Return (x, y) of the center of cell containing provided text 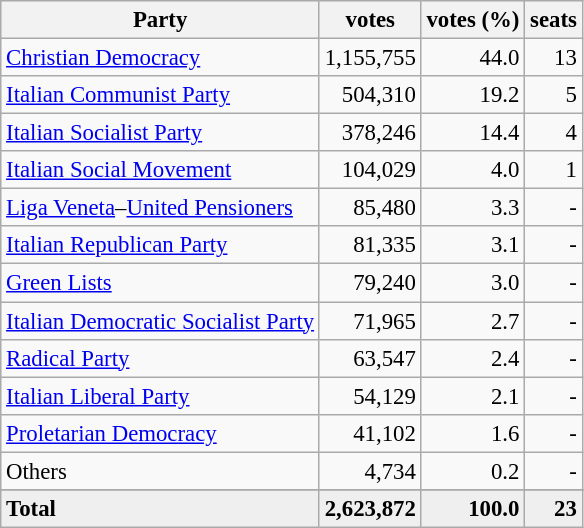
seats (554, 20)
23 (554, 509)
Italian Republican Party (160, 245)
13 (554, 58)
1.6 (473, 433)
104,029 (370, 170)
0.2 (473, 471)
votes (370, 20)
2,623,872 (370, 509)
378,246 (370, 133)
4.0 (473, 170)
4,734 (370, 471)
Italian Liberal Party (160, 396)
79,240 (370, 283)
63,547 (370, 358)
Italian Communist Party (160, 95)
Green Lists (160, 283)
3.0 (473, 283)
votes (%) (473, 20)
5 (554, 95)
Party (160, 20)
54,129 (370, 396)
14.4 (473, 133)
19.2 (473, 95)
Total (160, 509)
3.3 (473, 208)
3.1 (473, 245)
1,155,755 (370, 58)
Liga Veneta–United Pensioners (160, 208)
4 (554, 133)
85,480 (370, 208)
41,102 (370, 433)
2.7 (473, 321)
Others (160, 471)
2.1 (473, 396)
44.0 (473, 58)
Proletarian Democracy (160, 433)
2.4 (473, 358)
504,310 (370, 95)
71,965 (370, 321)
Italian Socialist Party (160, 133)
100.0 (473, 509)
Radical Party (160, 358)
Christian Democracy (160, 58)
Italian Democratic Socialist Party (160, 321)
1 (554, 170)
81,335 (370, 245)
Italian Social Movement (160, 170)
